Return (x, y) of the center of cell containing provided text 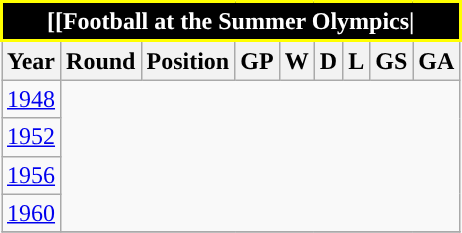
1948 (32, 99)
[[Football at the Summer Olympics| (231, 22)
GA (436, 60)
1960 (32, 213)
Position (188, 60)
W (296, 60)
1956 (32, 175)
GS (392, 60)
Round (101, 60)
D (328, 60)
Year (32, 60)
L (356, 60)
1952 (32, 137)
GP (257, 60)
